Return the (X, Y) coordinate for the center point of the cell that contains the specified text.  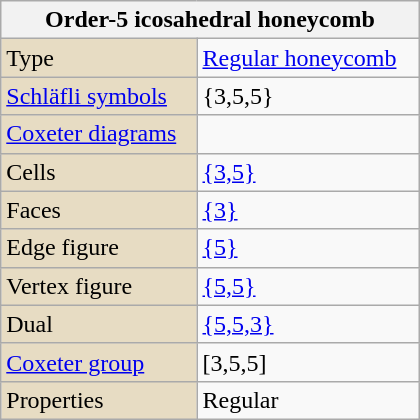
{5} (308, 248)
Order-5 icosahedral honeycomb (210, 20)
{5,5} (308, 286)
Regular honeycomb (308, 58)
Properties (99, 400)
Vertex figure (99, 286)
Cells (99, 172)
Regular (308, 400)
{3,5} (308, 172)
Faces (99, 210)
{5,5,3} (308, 324)
Dual (99, 324)
Type (99, 58)
[3,5,5] (308, 362)
Schläfli symbols (99, 96)
Coxeter diagrams (99, 134)
Edge figure (99, 248)
{3,5,5} (308, 96)
{3} (308, 210)
Coxeter group (99, 362)
